Return (X, Y) of the center of cell containing provided text 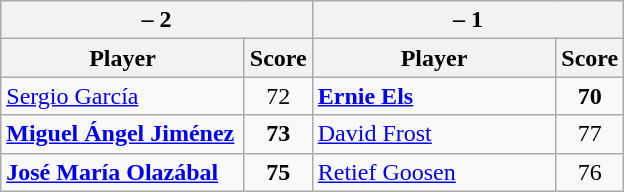
75 (278, 172)
David Frost (434, 134)
José María Olazábal (123, 172)
77 (590, 134)
76 (590, 172)
Ernie Els (434, 96)
73 (278, 134)
Sergio García (123, 96)
Retief Goosen (434, 172)
– 1 (468, 20)
70 (590, 96)
Miguel Ángel Jiménez (123, 134)
– 2 (157, 20)
72 (278, 96)
